Extract the (x, y) coordinate from the center of the cell holding the provided text.  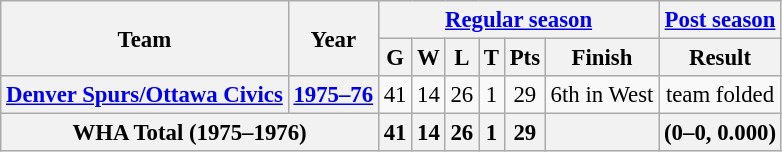
WHA Total (1975–1976) (190, 133)
Result (720, 58)
T (492, 58)
Pts (524, 58)
G (394, 58)
Year (333, 38)
(0–0, 0.000) (720, 133)
Post season (720, 20)
Denver Spurs/Ottawa Civics (144, 95)
Finish (602, 58)
1975–76 (333, 95)
W (428, 58)
6th in West (602, 95)
L (462, 58)
Regular season (518, 20)
Team (144, 38)
team folded (720, 95)
